Pinpoint the cell where the given text exists, returning its (x, y) midpoint coordinate. 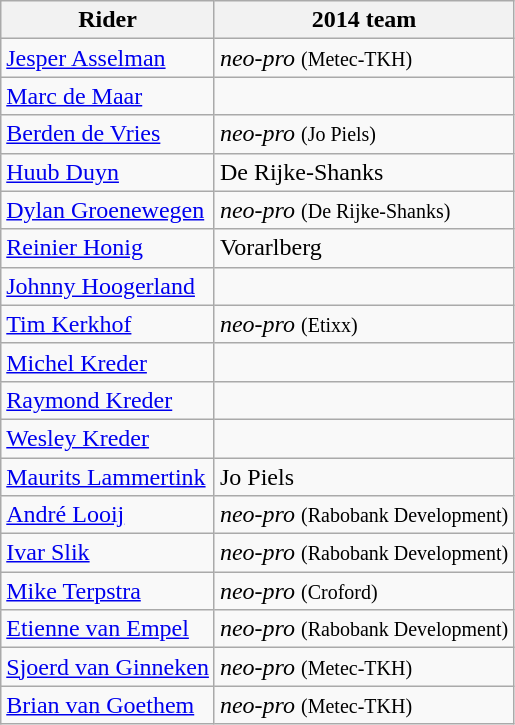
Vorarlberg (364, 248)
2014 team (364, 20)
Brian van Goethem (108, 705)
neo-pro (Jo Piels) (364, 134)
Dylan Groenewegen (108, 210)
Mike Terpstra (108, 591)
Huub Duyn (108, 172)
Tim Kerkhof (108, 324)
Ivar Slik (108, 553)
Johnny Hoogerland (108, 286)
Maurits Lammertink (108, 477)
Marc de Maar (108, 96)
neo-pro (Croford) (364, 591)
De Rijke-Shanks (364, 172)
Berden de Vries (108, 134)
André Looij (108, 515)
neo-pro (De Rijke-Shanks) (364, 210)
neo-pro (Etixx) (364, 324)
Rider (108, 20)
Reinier Honig (108, 248)
Sjoerd van Ginneken (108, 667)
Jesper Asselman (108, 58)
Michel Kreder (108, 362)
Etienne van Empel (108, 629)
Jo Piels (364, 477)
Wesley Kreder (108, 438)
Raymond Kreder (108, 400)
